Provide the (x, y) coordinate of the cell's center where the given text is located.  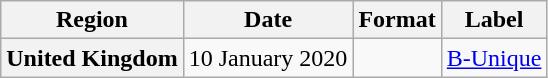
Date (268, 20)
Region (92, 20)
Label (494, 20)
United Kingdom (92, 58)
Format (397, 20)
10 January 2020 (268, 58)
B-Unique (494, 58)
